Locate the cell with the specified text and output its [x, y] center coordinate. 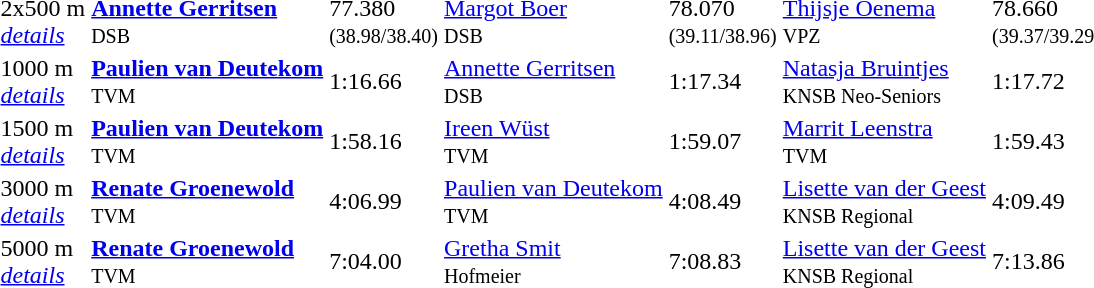
1:59.07 [722, 142]
Marrit LeenstraTVM [884, 142]
1:58.16 [384, 142]
1:17.34 [722, 82]
Lisette van der GeestKNSB Regional [884, 202]
Renate GroenewoldTVM [208, 202]
Annette GerritsenDSB [554, 82]
4:06.99 [384, 202]
1:16.66 [384, 82]
4:08.49 [722, 202]
Natasja BruintjesKNSB Neo-Seniors [884, 82]
Ireen WüstTVM [554, 142]
